Find where the given text appears and provide that cell's center as [x, y] coordinate. 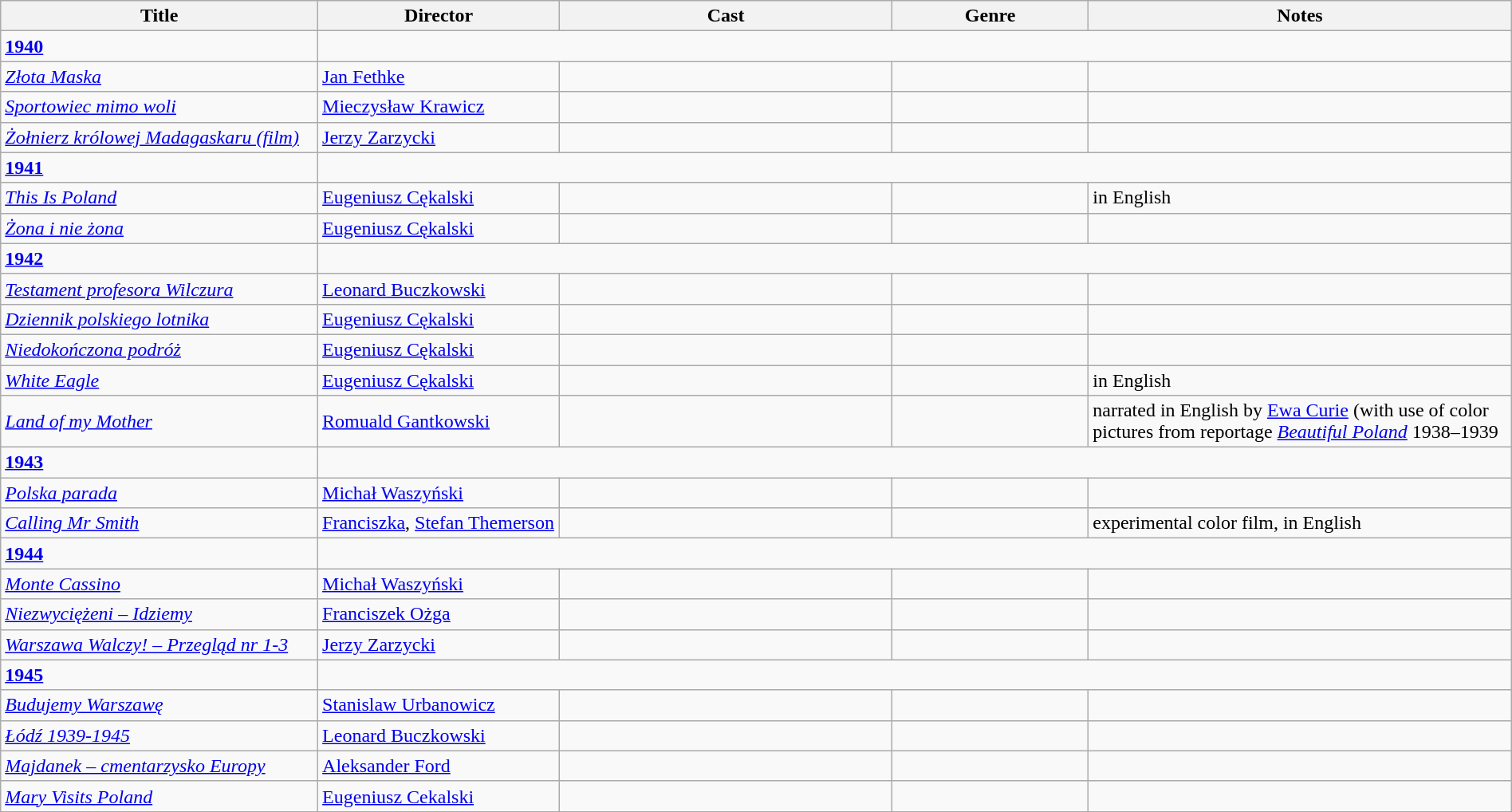
Genre [990, 16]
Director [439, 16]
Żona i nie żona [159, 228]
Niedokończona podróż [159, 349]
Stanislaw Urbanowicz [439, 705]
Monte Cassino [159, 584]
1943 [159, 463]
This Is Poland [159, 198]
Franciszka, Stefan Themerson [439, 523]
Testament profesora Wilczura [159, 289]
1945 [159, 675]
Polska parada [159, 493]
Franciszek Ożga [439, 614]
Łódź 1939-1945 [159, 735]
Budujemy Warszawę [159, 705]
Aleksander Ford [439, 766]
Majdanek – cmentarzysko Europy [159, 766]
Jan Fethke [439, 77]
Niezwyciężeni – Idziemy [159, 614]
Żołnierz królowej Madagaskaru (film) [159, 137]
Mieczysław Krawicz [439, 107]
experimental color film, in English [1300, 523]
1944 [159, 554]
Calling Mr Smith [159, 523]
Złota Maska [159, 77]
Mary Visits Poland [159, 796]
Romuald Gantkowski [439, 421]
narrated in English by Ewa Curie (with use of color pictures from reportage Beautiful Poland 1938–1939 [1300, 421]
Notes [1300, 16]
1940 [159, 46]
Sportowiec mimo woli [159, 107]
Eugeniusz Cekalski [439, 796]
Title [159, 16]
1941 [159, 168]
White Eagle [159, 380]
Dziennik polskiego lotnika [159, 319]
Warszawa Walczy! – Przegląd nr 1-3 [159, 644]
Cast [726, 16]
Land of my Mother [159, 421]
1942 [159, 258]
